Output the [x, y] coordinate of the center of the cell containing the given text.  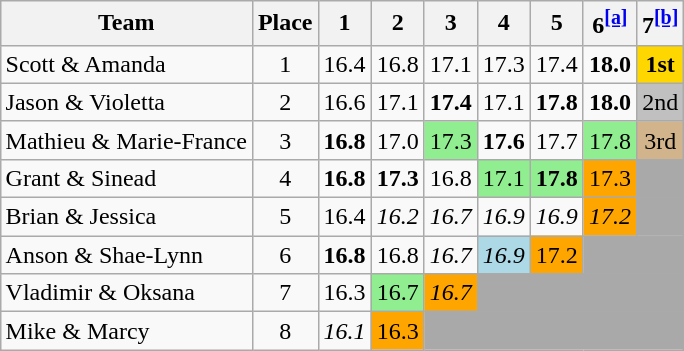
16.1 [344, 331]
17.7 [556, 140]
Place [285, 24]
17.0 [398, 140]
1st [660, 64]
Scott & Amanda [126, 64]
2nd [660, 102]
16.6 [344, 102]
6 [285, 255]
7 [285, 293]
3rd [660, 140]
17.6 [504, 140]
7[b] [660, 24]
8 [285, 331]
Mike & Marcy [126, 331]
6[a] [610, 24]
Vladimir & Oksana [126, 293]
Team [126, 24]
16.2 [398, 217]
Brian & Jessica [126, 217]
Anson & Shae-Lynn [126, 255]
Jason & Violetta [126, 102]
Mathieu & Marie-France [126, 140]
Grant & Sinead [126, 178]
